Locate the cell with the specified text and output its (X, Y) center coordinate. 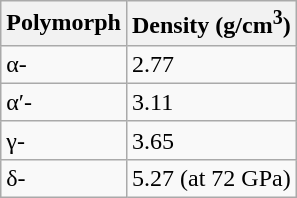
α‑ (64, 64)
3.11 (211, 102)
Polymorph (64, 24)
3.65 (211, 140)
5.27 (at 72 GPa) (211, 178)
2.77 (211, 64)
Density (g/cm3) (211, 24)
δ‑ (64, 178)
γ‑ (64, 140)
α′‑ (64, 102)
